Provide the [X, Y] coordinate of the cell's center where the given text is located.  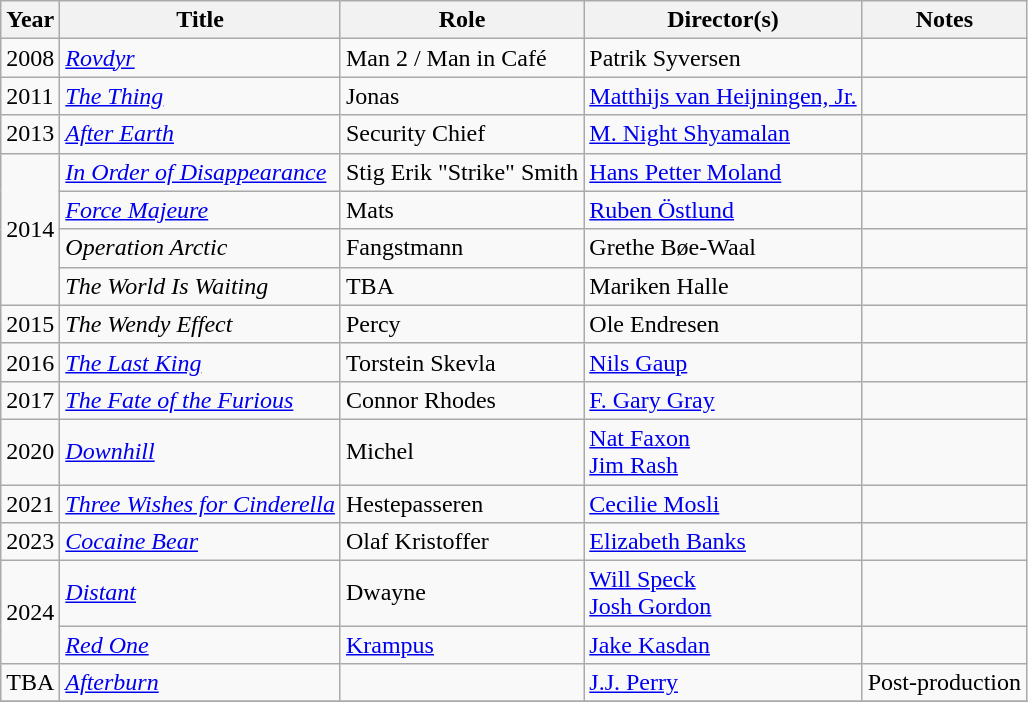
Red One [200, 645]
Role [462, 20]
2011 [30, 96]
Director(s) [723, 20]
The Wendy Effect [200, 324]
Jonas [462, 96]
Olaf Kristoffer [462, 542]
Grethe Bøe-Waal [723, 248]
Downhill [200, 452]
F. Gary Gray [723, 400]
Security Chief [462, 134]
Ruben Östlund [723, 210]
J.J. Perry [723, 683]
Torstein Skevla [462, 362]
Three Wishes for Cinderella [200, 503]
Krampus [462, 645]
Hans Petter Moland [723, 172]
2020 [30, 452]
Title [200, 20]
In Order of Disappearance [200, 172]
M. Night Shyamalan [723, 134]
Operation Arctic [200, 248]
Nat FaxonJim Rash [723, 452]
Afterburn [200, 683]
2017 [30, 400]
The World Is Waiting [200, 286]
Patrik Syversen [723, 58]
2013 [30, 134]
The Thing [200, 96]
Ole Endresen [723, 324]
Connor Rhodes [462, 400]
Percy [462, 324]
Force Majeure [200, 210]
Fangstmann [462, 248]
Mats [462, 210]
Stig Erik "Strike" Smith [462, 172]
2024 [30, 612]
Elizabeth Banks [723, 542]
Matthijs van Heijningen, Jr. [723, 96]
After Earth [200, 134]
Dwayne [462, 594]
Jake Kasdan [723, 645]
2021 [30, 503]
Cecilie Mosli [723, 503]
Michel [462, 452]
2008 [30, 58]
Mariken Halle [723, 286]
Rovdyr [200, 58]
2016 [30, 362]
Distant [200, 594]
Man 2 / Man in Café [462, 58]
Will SpeckJosh Gordon [723, 594]
Year [30, 20]
2023 [30, 542]
The Fate of the Furious [200, 400]
2014 [30, 229]
The Last King [200, 362]
Cocaine Bear [200, 542]
Post-production [944, 683]
Notes [944, 20]
Hestepasseren [462, 503]
Nils Gaup [723, 362]
2015 [30, 324]
